Pinpoint the cell where the given text exists, returning its [x, y] midpoint coordinate. 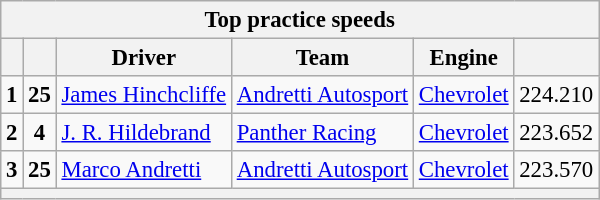
224.210 [556, 95]
Marco Andretti [144, 170]
Driver [144, 58]
J. R. Hildebrand [144, 133]
223.652 [556, 133]
Top practice speeds [300, 20]
Team [322, 58]
1 [12, 95]
Panther Racing [322, 133]
Engine [463, 58]
2 [12, 133]
3 [12, 170]
223.570 [556, 170]
4 [40, 133]
James Hinchcliffe [144, 95]
